Return the (x, y) coordinate for the center point of the cell that contains the specified text.  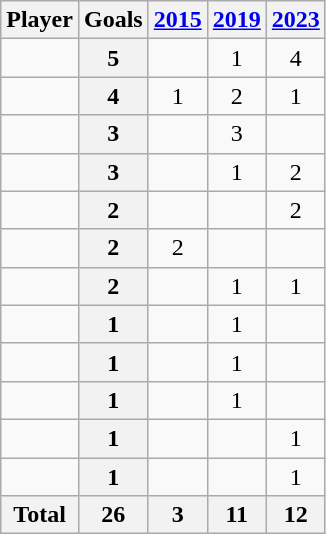
Goals (113, 20)
26 (113, 515)
Player (40, 20)
5 (113, 58)
Total (40, 515)
2015 (178, 20)
12 (296, 515)
2023 (296, 20)
11 (236, 515)
2019 (236, 20)
